From the cell containing the given text, extract its center point as [X, Y] coordinate. 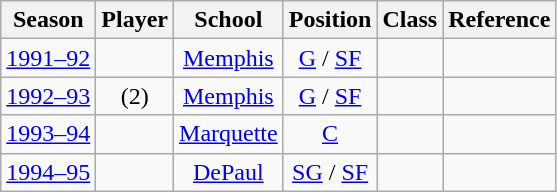
C [330, 134]
1991–92 [48, 58]
Season [48, 20]
1994–95 [48, 172]
1993–94 [48, 134]
School [229, 20]
Marquette [229, 134]
Player [135, 20]
DePaul [229, 172]
(2) [135, 96]
Position [330, 20]
1992–93 [48, 96]
Reference [500, 20]
Class [410, 20]
SG / SF [330, 172]
